Scan for the cell matching the given text and deliver its [x, y] coordinate at center. 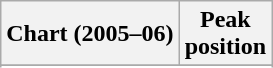
Peakposition [225, 34]
Chart (2005–06) [90, 34]
